Output the [X, Y] coordinate of the center of the cell containing the given text.  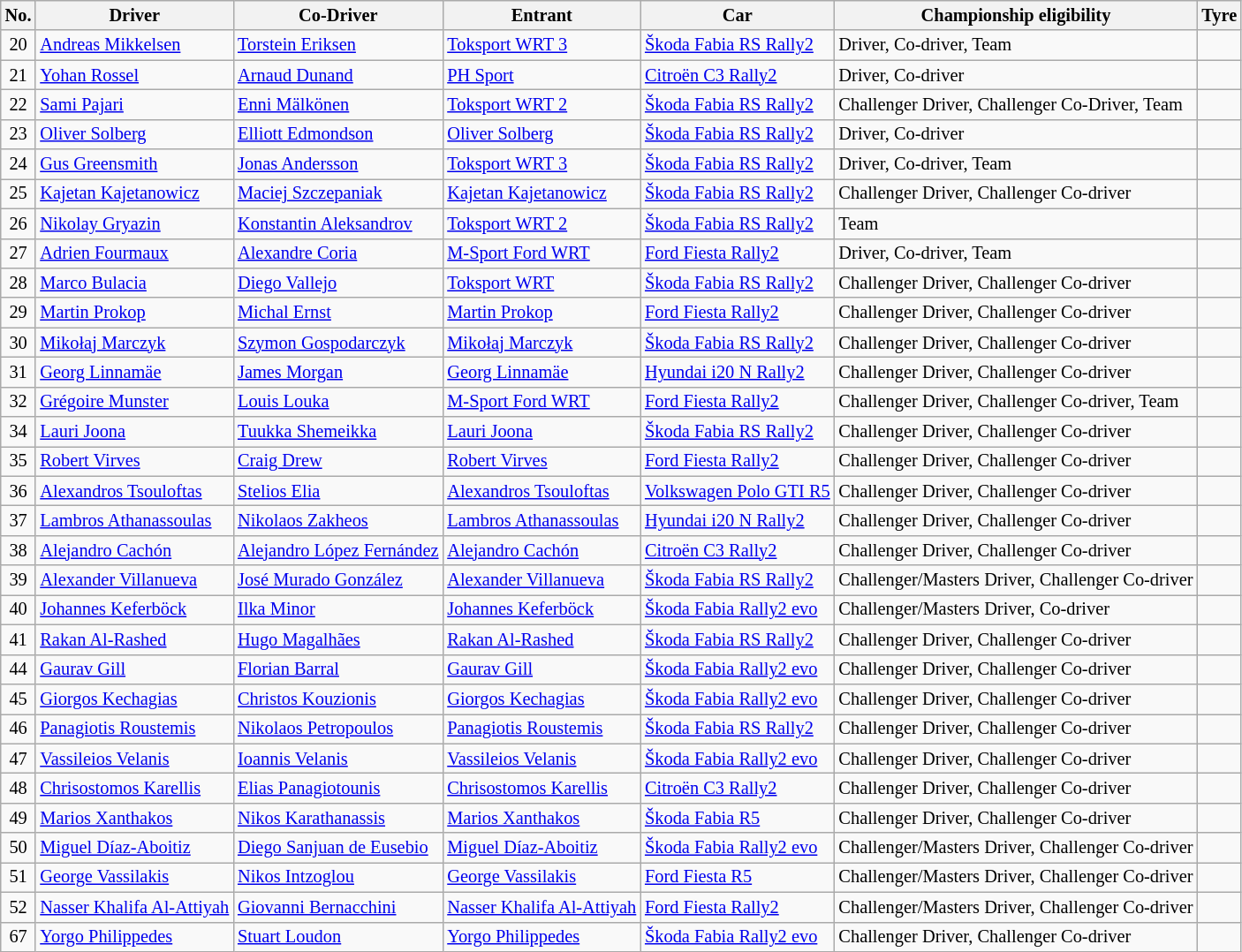
21 [19, 75]
28 [19, 283]
Louis Louka [337, 402]
James Morgan [337, 372]
67 [19, 937]
Nikos Intzoglou [337, 877]
Challenger/Masters Driver, Co-driver [1016, 609]
Stuart Loudon [337, 937]
Tyre [1219, 15]
35 [19, 461]
37 [19, 520]
39 [19, 580]
Konstantin Aleksandrov [337, 223]
Grégoire Munster [134, 402]
Challenger Driver, Challenger Co-driver, Team [1016, 402]
Yohan Rossel [134, 75]
20 [19, 45]
Elias Panagiotounis [337, 788]
25 [19, 193]
45 [19, 699]
27 [19, 253]
31 [19, 372]
Toksport WRT [541, 283]
Driver [134, 15]
23 [19, 134]
26 [19, 223]
Tuukka Shemeikka [337, 432]
Craig Drew [337, 461]
José Murado González [337, 580]
Gus Greensmith [134, 164]
Szymon Gospodarczyk [337, 343]
Nikolay Gryazin [134, 223]
Arnaud Dunand [337, 75]
Co-Driver [337, 15]
Ford Fiesta R5 [737, 877]
PH Sport [541, 75]
51 [19, 877]
38 [19, 550]
Giovanni Bernacchini [337, 907]
44 [19, 669]
Andreas Mikkelsen [134, 45]
Ioannis Velanis [337, 759]
47 [19, 759]
Florian Barral [337, 669]
Stelios Elia [337, 491]
Entrant [541, 15]
40 [19, 609]
48 [19, 788]
Nikolaos Petropoulos [337, 729]
36 [19, 491]
Championship eligibility [1016, 15]
Alexandre Coria [337, 253]
29 [19, 313]
52 [19, 907]
Christos Kouzionis [337, 699]
Michal Ernst [337, 313]
Ilka Minor [337, 609]
22 [19, 104]
Volkswagen Polo GTI R5 [737, 491]
34 [19, 432]
50 [19, 848]
Elliott Edmondson [337, 134]
32 [19, 402]
Challenger Driver, Challenger Co-Driver, Team [1016, 104]
Jonas Andersson [337, 164]
No. [19, 15]
Nikolaos Zakheos [337, 520]
Diego Sanjuan de Eusebio [337, 848]
Adrien Fourmaux [134, 253]
Enni Mälkönen [337, 104]
Marco Bulacia [134, 283]
Hugo Magalhães [337, 639]
Sami Pajari [134, 104]
Car [737, 15]
24 [19, 164]
Alejandro López Fernández [337, 550]
46 [19, 729]
Team [1016, 223]
Diego Vallejo [337, 283]
Torstein Eriksen [337, 45]
Maciej Szczepaniak [337, 193]
Škoda Fabia R5 [737, 818]
30 [19, 343]
41 [19, 639]
49 [19, 818]
Nikos Karathanassis [337, 818]
